Return [X, Y] of the center of cell containing provided text 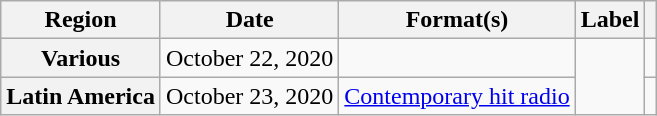
Latin America [81, 96]
Various [81, 58]
Date [249, 20]
Label [610, 20]
Region [81, 20]
October 23, 2020 [249, 96]
October 22, 2020 [249, 58]
Format(s) [457, 20]
Contemporary hit radio [457, 96]
